Capture the cell that displays the provided text and extract its [X, Y] central coordinate. 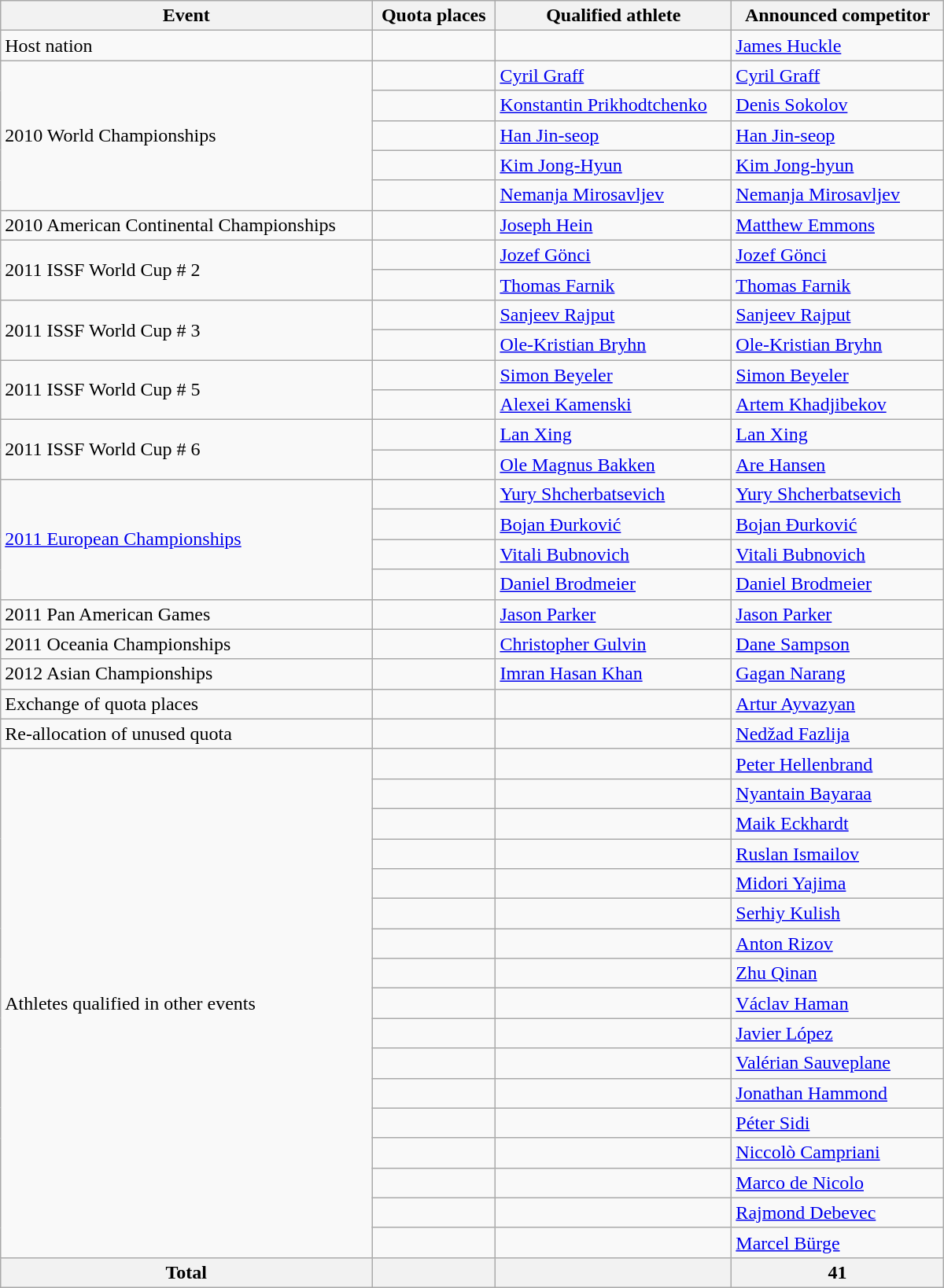
Denis Sokolov [837, 105]
Midori Yajima [837, 884]
2010 World Championships [186, 135]
Nyantain Bayaraa [837, 793]
2011 European Championships [186, 539]
Imran Hasan Khan [614, 674]
41 [837, 1272]
Quota places [434, 16]
Ruslan Ismailov [837, 853]
Gagan Narang [837, 674]
Event [186, 16]
Václav Haman [837, 1003]
2011 ISSF World Cup # 5 [186, 390]
Marco de Nicolo [837, 1183]
Matthew Emmons [837, 225]
Joseph Hein [614, 225]
Announced competitor [837, 16]
Nedžad Fazlija [837, 734]
Kim Jong-hyun [837, 165]
Athletes qualified in other events [186, 1003]
2012 Asian Championships [186, 674]
Anton Rizov [837, 944]
James Huckle [837, 46]
Peter Hellenbrand [837, 764]
Valérian Sauveplane [837, 1063]
Alexei Kamenski [614, 405]
Rajmond Debevec [837, 1213]
Konstantin Prikhodtchenko [614, 105]
Jonathan Hammond [837, 1093]
2011 Pan American Games [186, 614]
Javier López [837, 1033]
2011 ISSF World Cup # 3 [186, 329]
Maik Eckhardt [837, 823]
2011 ISSF World Cup # 2 [186, 270]
Qualified athlete [614, 16]
Serhiy Kulish [837, 914]
Re-allocation of unused quota [186, 734]
Dane Sampson [837, 644]
Zhu Qinan [837, 973]
Christopher Gulvin [614, 644]
Total [186, 1272]
Marcel Bürge [837, 1242]
2011 Oceania Championships [186, 644]
Artem Khadjibekov [837, 405]
Artur Ayvazyan [837, 704]
Are Hansen [837, 465]
Kim Jong-Hyun [614, 165]
Péter Sidi [837, 1123]
Exchange of quota places [186, 704]
Niccolò Campriani [837, 1153]
2010 American Continental Championships [186, 225]
Ole Magnus Bakken [614, 465]
Host nation [186, 46]
2011 ISSF World Cup # 6 [186, 450]
